Pinpoint the cell where the given text exists, returning its [x, y] midpoint coordinate. 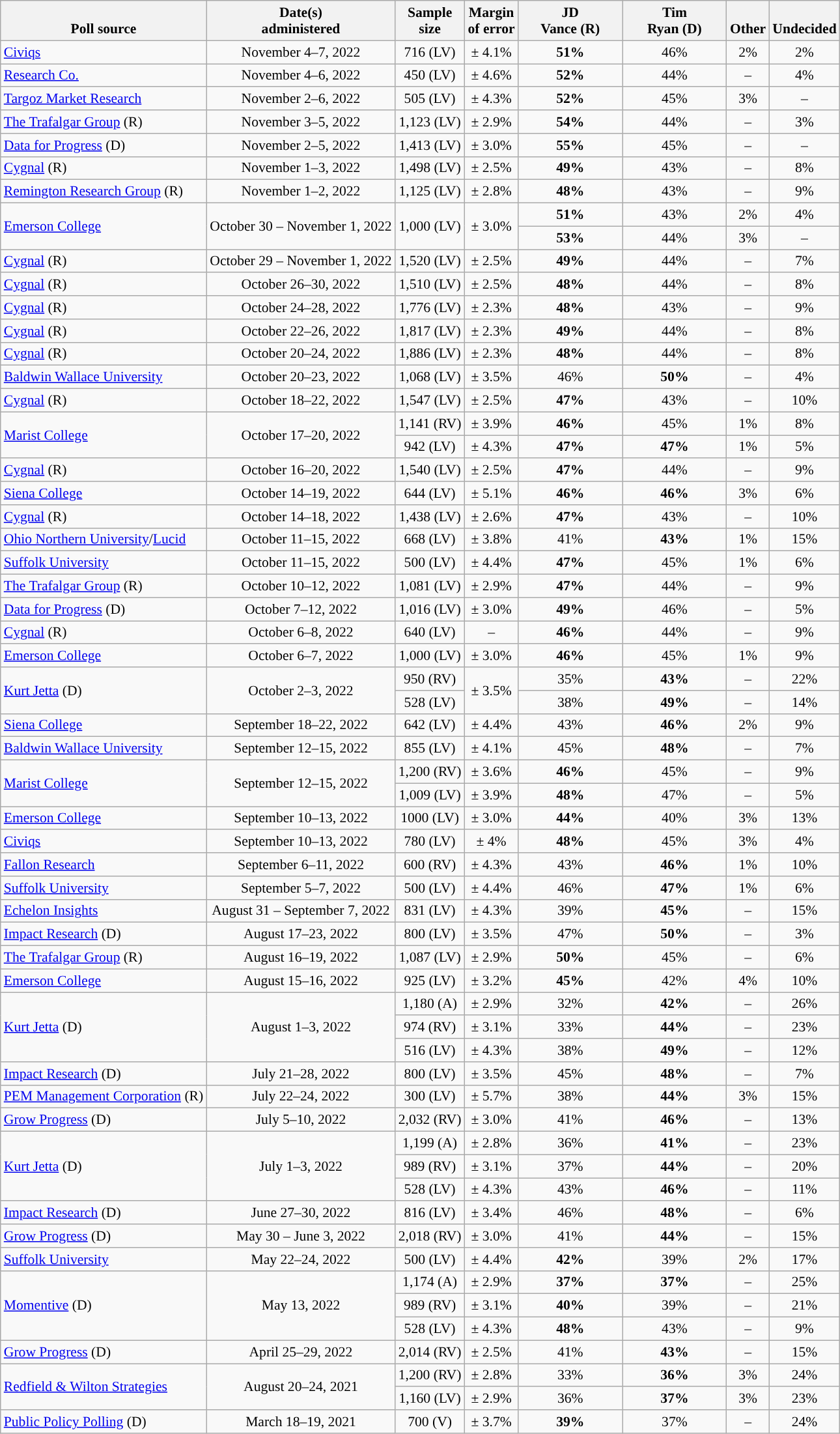
October 17–20, 2022 [301, 435]
644 (LV) [430, 493]
855 (LV) [430, 749]
516 (LV) [430, 1050]
Other [748, 21]
Targoz Market Research [104, 99]
May 22–24, 2022 [301, 1259]
October 26–30, 2022 [301, 285]
12% [804, 1050]
April 25–29, 2022 [301, 1352]
716 (LV) [430, 52]
September 5–7, 2022 [301, 888]
October 20–24, 2022 [301, 354]
October 6–7, 2022 [301, 656]
2,014 (RV) [430, 1352]
1,180 (A) [430, 1004]
1,498 (LV) [430, 168]
Remington Research Group (R) [104, 192]
Poll source [104, 21]
1,413 (LV) [430, 145]
July 1–3, 2022 [301, 1166]
450 (LV) [430, 76]
August 16–19, 2022 [301, 958]
September 6–11, 2022 [301, 865]
± 2.6% [491, 517]
Samplesize [430, 21]
55% [570, 145]
October 18–22, 2022 [301, 401]
May 30 – June 3, 2022 [301, 1236]
± 3.6% [491, 772]
1,199 (A) [430, 1143]
1,016 (LV) [430, 609]
11% [804, 1190]
1,125 (LV) [430, 192]
300 (LV) [430, 1097]
October 20–23, 2022 [301, 377]
35% [570, 679]
± 4.6% [491, 76]
October 2–3, 2022 [301, 691]
± 3.4% [491, 1213]
November 1–3, 2022 [301, 168]
± 5.7% [491, 1097]
1,438 (LV) [430, 517]
May 13, 2022 [301, 1306]
2,032 (RV) [430, 1120]
22% [804, 679]
21% [804, 1306]
600 (RV) [430, 865]
± 5.1% [491, 493]
1,009 (LV) [430, 795]
Redfield & Wilton Strategies [104, 1386]
± 4% [491, 842]
November 2–5, 2022 [301, 145]
1,068 (LV) [430, 377]
831 (LV) [430, 911]
780 (LV) [430, 842]
July 22–24, 2022 [301, 1097]
53% [570, 238]
1,510 (LV) [430, 285]
August 31 – September 7, 2022 [301, 911]
505 (LV) [430, 99]
1,160 (LV) [430, 1399]
1,520 (LV) [430, 261]
816 (LV) [430, 1213]
668 (LV) [430, 539]
26% [804, 1004]
640 (LV) [430, 633]
25% [804, 1282]
950 (RV) [430, 679]
Echelon Insights [104, 911]
642 (LV) [430, 725]
942 (LV) [430, 447]
August 17–23, 2022 [301, 934]
November 4–6, 2022 [301, 76]
1,141 (RV) [430, 423]
October 30 – November 1, 2022 [301, 227]
± 3.8% [491, 539]
20% [804, 1166]
October 24–28, 2022 [301, 308]
March 18–19, 2021 [301, 1422]
November 4–7, 2022 [301, 52]
Momentive (D) [104, 1306]
Research Co. [104, 76]
November 2–6, 2022 [301, 99]
October 10–12, 2022 [301, 586]
October 14–18, 2022 [301, 517]
1,174 (A) [430, 1282]
August 15–16, 2022 [301, 981]
October 29 – November 1, 2022 [301, 261]
Public Policy Polling (D) [104, 1422]
July 21–28, 2022 [301, 1074]
November 3–5, 2022 [301, 122]
Date(s)administered [301, 21]
June 27–30, 2022 [301, 1213]
1,123 (LV) [430, 122]
PEM Management Corporation (R) [104, 1097]
1000 (LV) [430, 818]
17% [804, 1259]
Fallon Research [104, 865]
1,540 (LV) [430, 470]
October 22–26, 2022 [301, 331]
August 20–24, 2021 [301, 1386]
October 14–19, 2022 [301, 493]
July 5–10, 2022 [301, 1120]
Undecided [804, 21]
Ohio Northern University/Lucid [104, 539]
October 16–20, 2022 [301, 470]
54% [570, 122]
± 3.2% [491, 981]
14% [804, 702]
974 (RV) [430, 1027]
August 1–3, 2022 [301, 1027]
TimRyan (D) [675, 21]
October 7–12, 2022 [301, 609]
32% [570, 1004]
JDVance (R) [570, 21]
Marginof error [491, 21]
November 1–2, 2022 [301, 192]
October 6–8, 2022 [301, 633]
700 (V) [430, 1422]
1,886 (LV) [430, 354]
1,087 (LV) [430, 958]
2,018 (RV) [430, 1236]
925 (LV) [430, 981]
1,817 (LV) [430, 331]
1,547 (LV) [430, 401]
± 3.7% [491, 1422]
1,081 (LV) [430, 586]
September 18–22, 2022 [301, 725]
1,776 (LV) [430, 308]
